Return the [x, y] coordinate for the center point of the cell that contains the specified text.  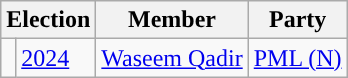
Member [172, 20]
Waseem Qadir [172, 58]
PML (N) [298, 58]
Party [298, 20]
2024 [56, 58]
Election [48, 20]
